Find where the given text appears and provide that cell's center as [X, Y] coordinate. 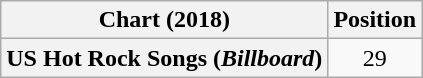
Chart (2018) [164, 20]
US Hot Rock Songs (Billboard) [164, 58]
Position [375, 20]
29 [375, 58]
